Locate the cell with the specified text and output its [x, y] center coordinate. 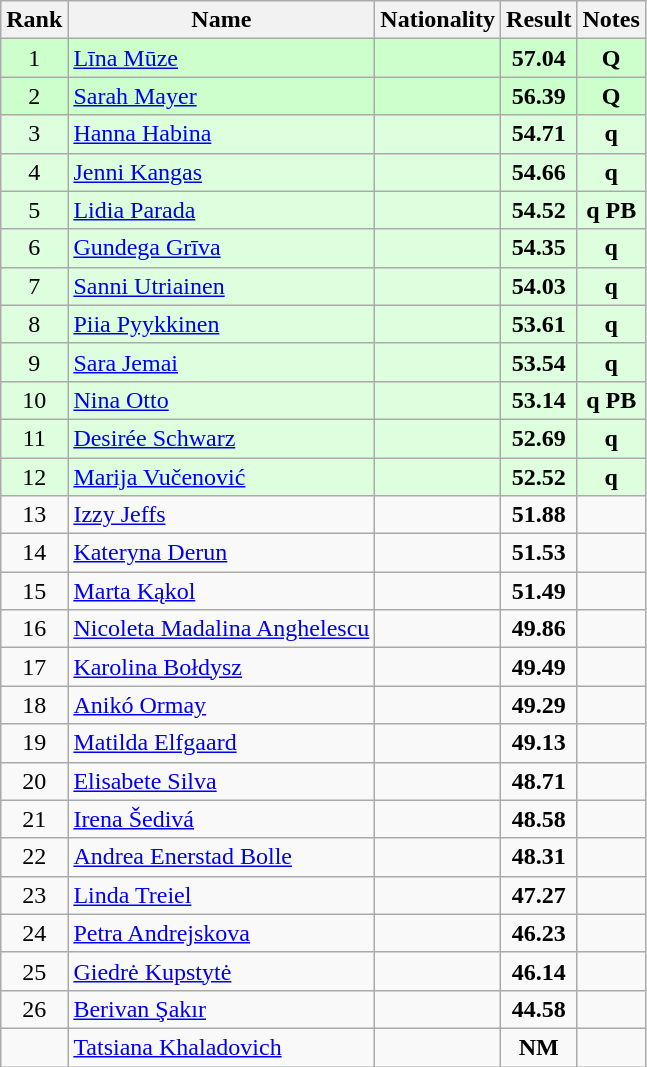
54.35 [539, 248]
Notes [611, 20]
Marta Kąkol [222, 591]
Izzy Jeffs [222, 515]
19 [34, 743]
17 [34, 667]
Marija Vučenović [222, 477]
Linda Treiel [222, 895]
Giedrė Kupstytė [222, 971]
Berivan Şakır [222, 1009]
Sanni Utriainen [222, 286]
22 [34, 857]
46.14 [539, 971]
1 [34, 58]
Nina Otto [222, 400]
3 [34, 134]
54.66 [539, 172]
7 [34, 286]
20 [34, 781]
53.14 [539, 400]
Elisabete Silva [222, 781]
49.13 [539, 743]
46.23 [539, 933]
49.29 [539, 705]
8 [34, 324]
Andrea Enerstad Bolle [222, 857]
18 [34, 705]
57.04 [539, 58]
51.88 [539, 515]
Anikó Ormay [222, 705]
9 [34, 362]
48.31 [539, 857]
Karolina Bołdysz [222, 667]
51.49 [539, 591]
Lidia Parada [222, 210]
4 [34, 172]
52.69 [539, 438]
5 [34, 210]
Sara Jemai [222, 362]
49.49 [539, 667]
48.71 [539, 781]
NM [539, 1047]
Tatsiana Khaladovich [222, 1047]
44.58 [539, 1009]
Līna Mūze [222, 58]
53.61 [539, 324]
Piia Pyykkinen [222, 324]
Irena Šedivá [222, 819]
53.54 [539, 362]
54.71 [539, 134]
15 [34, 591]
Matilda Elfgaard [222, 743]
13 [34, 515]
Name [222, 20]
Desirée Schwarz [222, 438]
Nicoleta Madalina Anghelescu [222, 629]
Gundega Grīva [222, 248]
Rank [34, 20]
48.58 [539, 819]
23 [34, 895]
11 [34, 438]
56.39 [539, 96]
Jenni Kangas [222, 172]
49.86 [539, 629]
25 [34, 971]
10 [34, 400]
Sarah Mayer [222, 96]
21 [34, 819]
Nationality [438, 20]
24 [34, 933]
Result [539, 20]
54.52 [539, 210]
12 [34, 477]
26 [34, 1009]
14 [34, 553]
Hanna Habina [222, 134]
51.53 [539, 553]
52.52 [539, 477]
54.03 [539, 286]
6 [34, 248]
Kateryna Derun [222, 553]
16 [34, 629]
Petra Andrejskova [222, 933]
2 [34, 96]
47.27 [539, 895]
